Provide the [x, y] coordinate of the cell's center where the given text is located.  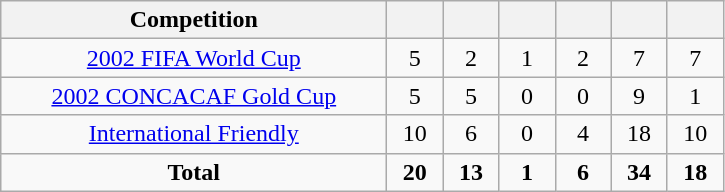
4 [583, 134]
2002 FIFA World Cup [194, 58]
Competition [194, 20]
34 [639, 172]
International Friendly [194, 134]
2002 CONCACAF Gold Cup [194, 96]
20 [415, 172]
Total [194, 172]
13 [471, 172]
9 [639, 96]
